Detect which cell encompasses the target text, then output its (X, Y) center coordinate. 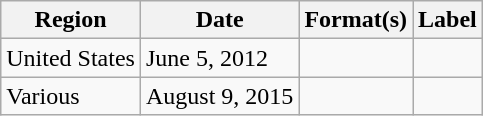
August 9, 2015 (219, 96)
Various (71, 96)
United States (71, 58)
Date (219, 20)
Label (448, 20)
Format(s) (356, 20)
June 5, 2012 (219, 58)
Region (71, 20)
